Determine the [x, y] coordinate at the center of the cell enclosing the given text.  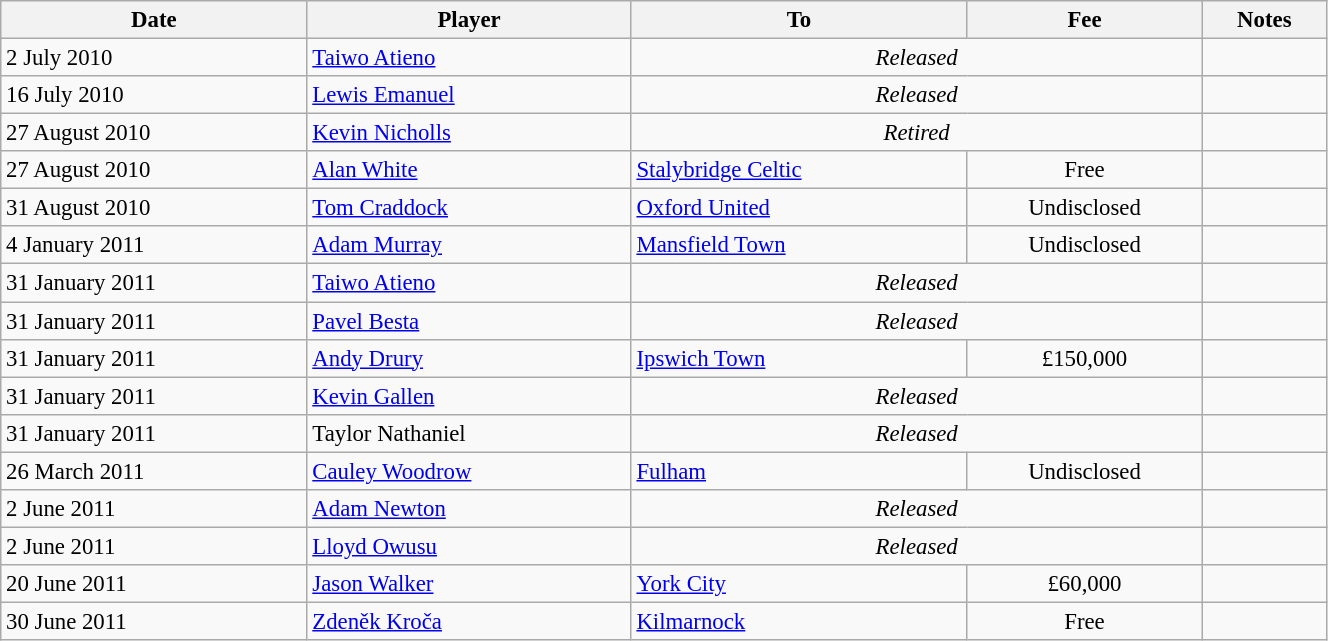
Andy Drury [469, 358]
16 July 2010 [154, 95]
30 June 2011 [154, 621]
Oxford United [799, 208]
Lewis Emanuel [469, 95]
Stalybridge Celtic [799, 170]
Alan White [469, 170]
Adam Murray [469, 245]
To [799, 20]
Mansfield Town [799, 245]
Retired [916, 133]
Fulham [799, 471]
Player [469, 20]
Lloyd Owusu [469, 546]
Jason Walker [469, 584]
Adam Newton [469, 509]
York City [799, 584]
Taylor Nathaniel [469, 433]
Zdeněk Kroča [469, 621]
Pavel Besta [469, 321]
31 August 2010 [154, 208]
4 January 2011 [154, 245]
Notes [1264, 20]
26 March 2011 [154, 471]
Date [154, 20]
Fee [1084, 20]
Cauley Woodrow [469, 471]
Kevin Nicholls [469, 133]
£150,000 [1084, 358]
2 July 2010 [154, 58]
Kilmarnock [799, 621]
£60,000 [1084, 584]
20 June 2011 [154, 584]
Kevin Gallen [469, 396]
Tom Craddock [469, 208]
Ipswich Town [799, 358]
